Find where the given text appears and provide that cell's center as (X, Y) coordinate. 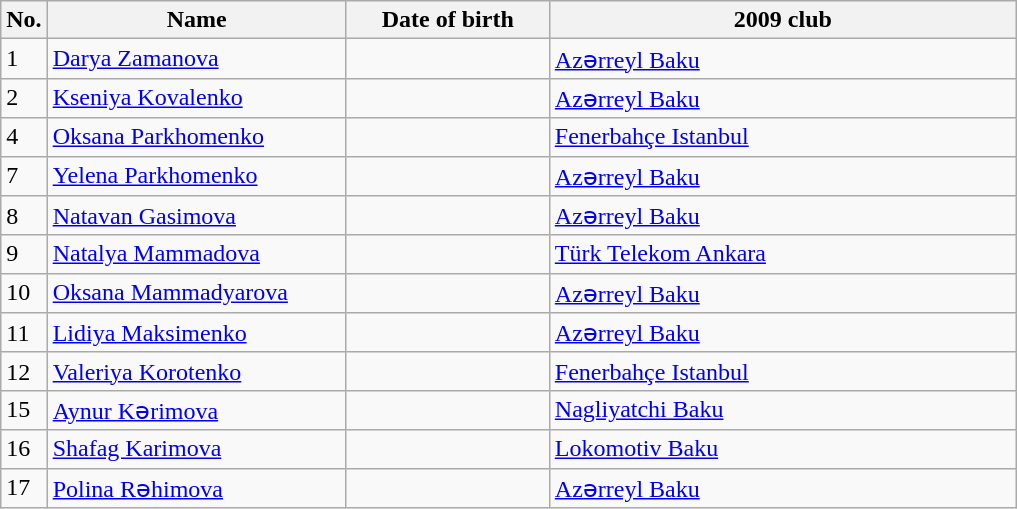
Aynur Kərimova (196, 410)
Valeriya Korotenko (196, 371)
8 (24, 216)
Shafag Karimova (196, 449)
Lidiya Maksimenko (196, 333)
No. (24, 20)
10 (24, 293)
Oksana Mammadyarova (196, 293)
Natavan Gasimova (196, 216)
4 (24, 137)
Lokomotiv Baku (782, 449)
Kseniya Kovalenko (196, 98)
1 (24, 59)
15 (24, 410)
Türk Telekom Ankara (782, 254)
2009 club (782, 20)
17 (24, 488)
Yelena Parkhomenko (196, 176)
Name (196, 20)
Natalya Mammadova (196, 254)
16 (24, 449)
Nagliyatchi Baku (782, 410)
12 (24, 371)
Polina Rəhimova (196, 488)
2 (24, 98)
Darya Zamanova (196, 59)
Date of birth (448, 20)
11 (24, 333)
9 (24, 254)
Oksana Parkhomenko (196, 137)
7 (24, 176)
